Locate the cell with the specified text and output its [x, y] center coordinate. 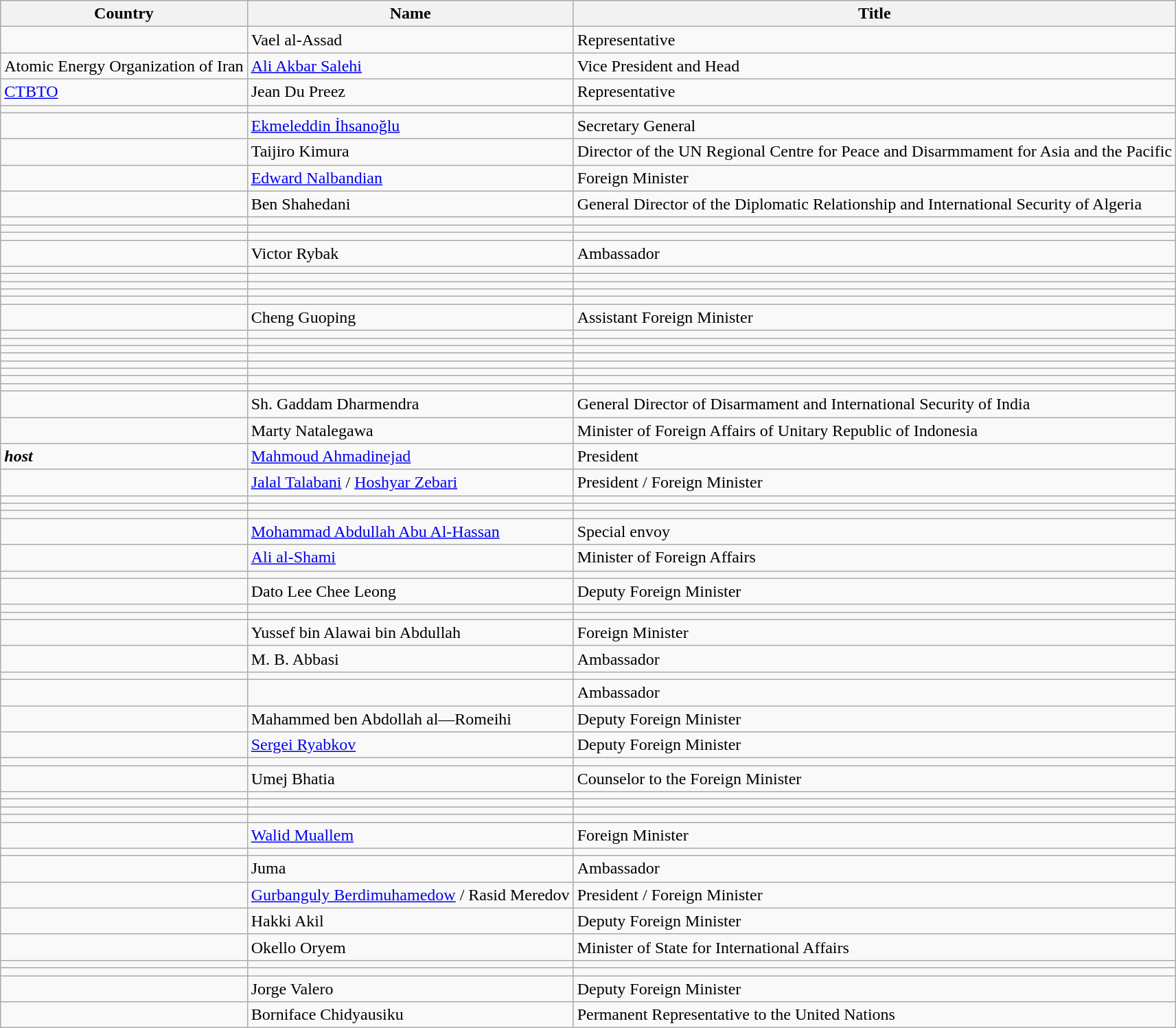
Ben Shahedani [411, 204]
Mohammad Abdullah Abu Al-Hassan [411, 532]
Assistant Foreign Minister [875, 317]
Jorge Valero [411, 988]
CTBTO [124, 92]
Sergei Ryabkov [411, 745]
Name [411, 14]
Cheng Guoping [411, 317]
M. B. Abbasi [411, 659]
Special envoy [875, 532]
Walid Muallem [411, 835]
Vice President and Head [875, 66]
Victor Rybak [411, 253]
Minister of State for International Affairs [875, 947]
Dato Lee Chee Leong [411, 591]
President [875, 457]
Director of the UN Regional Centre for Peace and Disarmmament for Asia and the Pacific [875, 152]
General Director of Disarmament and International Security of India [875, 404]
Counselor to the Foreign Minister [875, 779]
Yussef bin Alawai bin Abdullah [411, 632]
Gurbanguly Berdimuhamedow / Rasid Meredov [411, 895]
host [124, 457]
Ekmeleddin İhsanoğlu [411, 126]
Ali Akbar Salehi [411, 66]
Mahmoud Ahmadinejad [411, 457]
Hakki Akil [411, 921]
Taijiro Kimura [411, 152]
Borniface Chidyausiku [411, 1015]
Vael al-Assad [411, 40]
Juma [411, 869]
Ali al-Shami [411, 558]
Jalal Talabani / Hoshyar Zebari [411, 483]
Umej Bhatia [411, 779]
Atomic Energy Organization of Iran [124, 66]
Minister of Foreign Affairs of Unitary Republic of Indonesia [875, 431]
Secretary General [875, 126]
Jean Du Preez [411, 92]
Marty Natalegawa [411, 431]
Minister of Foreign Affairs [875, 558]
Edward Nalbandian [411, 178]
Mahammed ben Abdollah al—Romeihi [411, 719]
Permanent Representative to the United Nations [875, 1015]
Sh. Gaddam Dharmendra [411, 404]
Title [875, 14]
Okello Oryem [411, 947]
Country [124, 14]
General Director of the Diplomatic Relationship and International Security of Algeria [875, 204]
